Return (x, y) of the center of cell containing provided text 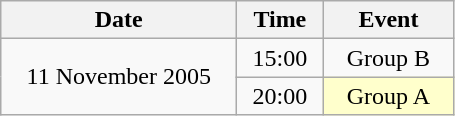
Date (119, 20)
11 November 2005 (119, 77)
Group A (388, 96)
Event (388, 20)
Time (280, 20)
20:00 (280, 96)
Group B (388, 58)
15:00 (280, 58)
